From the cell containing the given text, extract its center point as (x, y) coordinate. 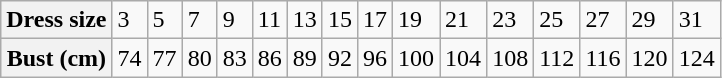
80 (200, 58)
27 (603, 20)
120 (650, 58)
92 (340, 58)
9 (234, 20)
96 (374, 58)
116 (603, 58)
25 (557, 20)
89 (304, 58)
112 (557, 58)
86 (270, 58)
21 (464, 20)
13 (304, 20)
3 (130, 20)
74 (130, 58)
124 (696, 58)
11 (270, 20)
Bust (cm) (56, 58)
17 (374, 20)
15 (340, 20)
19 (416, 20)
77 (164, 58)
23 (510, 20)
83 (234, 58)
5 (164, 20)
100 (416, 58)
Dress size (56, 20)
31 (696, 20)
7 (200, 20)
108 (510, 58)
104 (464, 58)
29 (650, 20)
